Scan for the cell matching the given text and deliver its (x, y) coordinate at center. 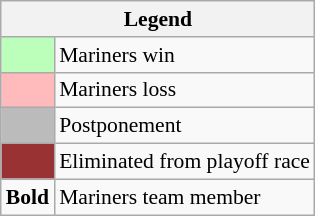
Mariners win (184, 55)
Postponement (184, 126)
Mariners team member (184, 197)
Bold (28, 197)
Mariners loss (184, 90)
Legend (158, 19)
Eliminated from playoff race (184, 162)
